Provide the (x, y) coordinate of the cell's center where the given text is located.  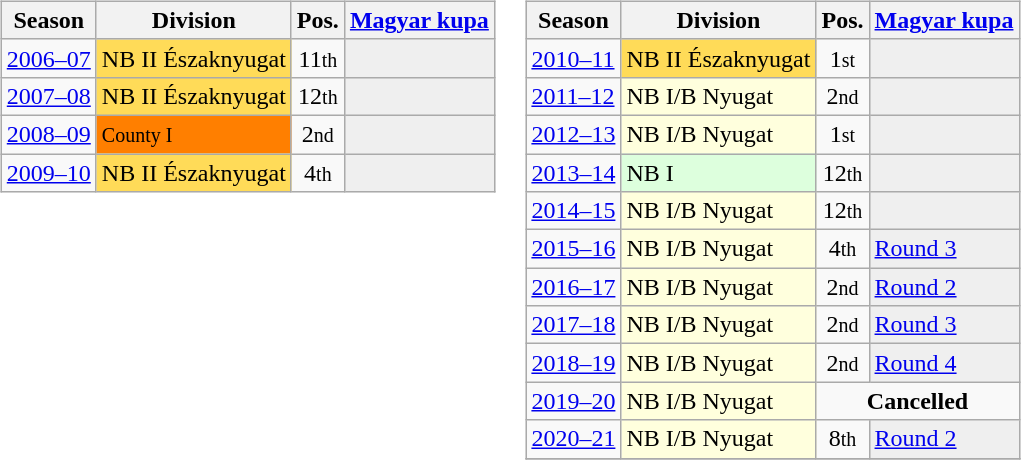
2018–19 (574, 363)
11th (318, 58)
2011–12 (574, 96)
NB I (718, 173)
2014–15 (574, 211)
2010–11 (574, 58)
2008–09 (48, 134)
2016–17 (574, 287)
2007–08 (48, 96)
8th (842, 439)
2012–13 (574, 134)
2013–14 (574, 173)
County I (194, 134)
Cancelled (918, 401)
2019–20 (574, 401)
2015–16 (574, 249)
Round 4 (944, 363)
2009–10 (48, 173)
2020–21 (574, 439)
2017–18 (574, 325)
2006–07 (48, 58)
